Pinpoint the cell where the given text exists, returning its [X, Y] midpoint coordinate. 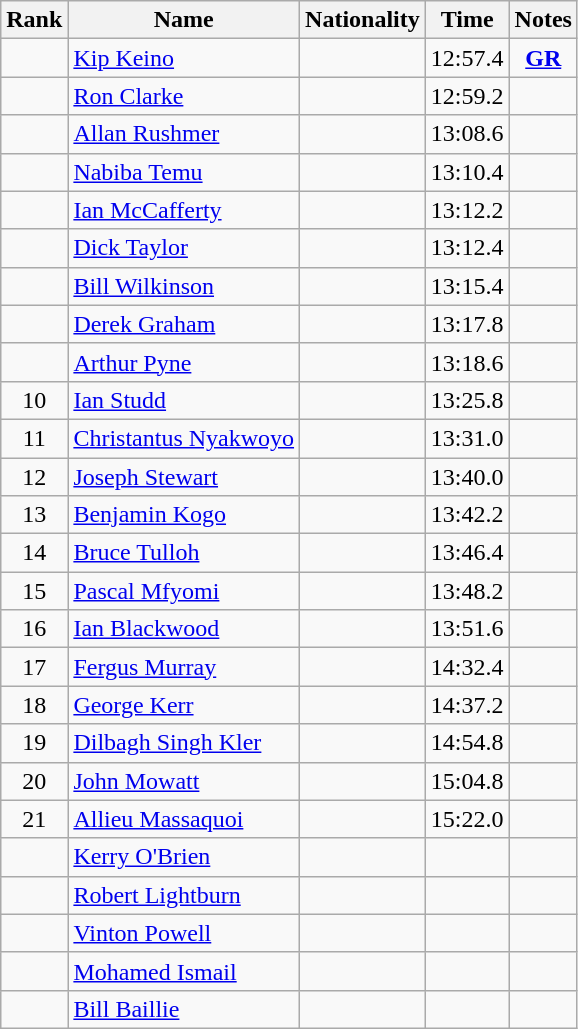
Vinton Powell [184, 933]
13:15.4 [467, 286]
16 [34, 629]
11 [34, 438]
Allan Rushmer [184, 134]
21 [34, 819]
Kip Keino [184, 58]
13:18.6 [467, 362]
Notes [543, 20]
19 [34, 743]
13 [34, 515]
10 [34, 400]
Dick Taylor [184, 248]
17 [34, 667]
14:37.2 [467, 705]
Mohamed Ismail [184, 971]
13:51.6 [467, 629]
13:12.4 [467, 248]
John Mowatt [184, 781]
13:40.0 [467, 477]
20 [34, 781]
18 [34, 705]
13:31.0 [467, 438]
Rank [34, 20]
Christantus Nyakwoyo [184, 438]
13:17.8 [467, 324]
George Kerr [184, 705]
Dilbagh Singh Kler [184, 743]
Allieu Massaquoi [184, 819]
Arthur Pyne [184, 362]
12 [34, 477]
Name [184, 20]
15:22.0 [467, 819]
13:12.2 [467, 210]
Nabiba Temu [184, 172]
Benjamin Kogo [184, 515]
Bruce Tulloh [184, 553]
Robert Lightburn [184, 895]
Joseph Stewart [184, 477]
Kerry O'Brien [184, 857]
14:32.4 [467, 667]
13:42.2 [467, 515]
Nationality [363, 20]
Bill Baillie [184, 1009]
15:04.8 [467, 781]
13:10.4 [467, 172]
Time [467, 20]
Fergus Murray [184, 667]
14:54.8 [467, 743]
12:57.4 [467, 58]
13:25.8 [467, 400]
Ian Blackwood [184, 629]
Pascal Mfyomi [184, 591]
13:46.4 [467, 553]
12:59.2 [467, 96]
Ian McCafferty [184, 210]
GR [543, 58]
Derek Graham [184, 324]
13:48.2 [467, 591]
Ian Studd [184, 400]
Bill Wilkinson [184, 286]
Ron Clarke [184, 96]
14 [34, 553]
13:08.6 [467, 134]
15 [34, 591]
